For the text-containing cell, return its midpoint in (X, Y) coordinate format. 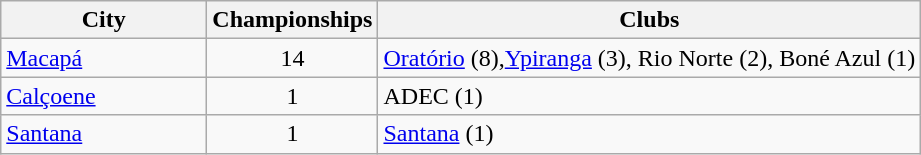
14 (292, 58)
Macapá (104, 58)
Santana (104, 134)
Championships (292, 20)
Calçoene (104, 96)
Clubs (650, 20)
City (104, 20)
Santana (1) (650, 134)
ADEC (1) (650, 96)
Oratório (8),Ypiranga (3), Rio Norte (2), Boné Azul (1) (650, 58)
